Capture the cell that displays the provided text and extract its [X, Y] central coordinate. 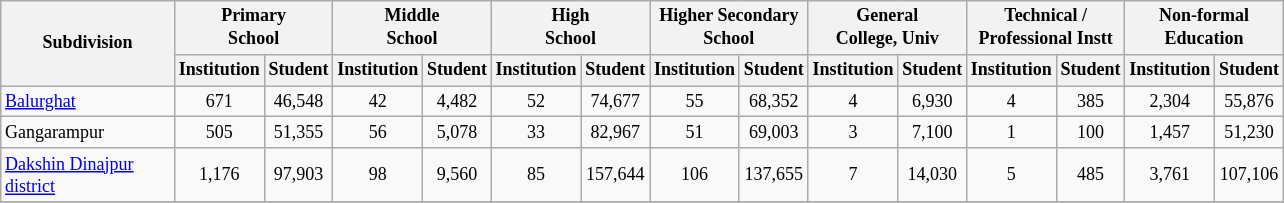
PrimarySchool [253, 28]
385 [1090, 102]
1,457 [1170, 132]
51,230 [1250, 132]
69,003 [774, 132]
9,560 [458, 175]
5 [1011, 175]
157,644 [616, 175]
Technical /Professional Instt [1045, 28]
505 [219, 132]
GeneralCollege, Univ [887, 28]
55 [695, 102]
HighSchool [570, 28]
51,355 [298, 132]
106 [695, 175]
6,930 [932, 102]
1 [1011, 132]
100 [1090, 132]
Higher SecondarySchool [729, 28]
46,548 [298, 102]
33 [536, 132]
14,030 [932, 175]
Subdivision [88, 44]
98 [378, 175]
Dakshin Dinajpur district [88, 175]
56 [378, 132]
137,655 [774, 175]
3,761 [1170, 175]
MiddleSchool [412, 28]
3 [853, 132]
Balurghat [88, 102]
85 [536, 175]
107,106 [1250, 175]
671 [219, 102]
7,100 [932, 132]
Non-formalEducation [1204, 28]
82,967 [616, 132]
55,876 [1250, 102]
Gangarampur [88, 132]
485 [1090, 175]
52 [536, 102]
74,677 [616, 102]
4,482 [458, 102]
68,352 [774, 102]
42 [378, 102]
1,176 [219, 175]
7 [853, 175]
97,903 [298, 175]
2,304 [1170, 102]
5,078 [458, 132]
51 [695, 132]
